Detect which cell encompasses the target text, then output its [X, Y] center coordinate. 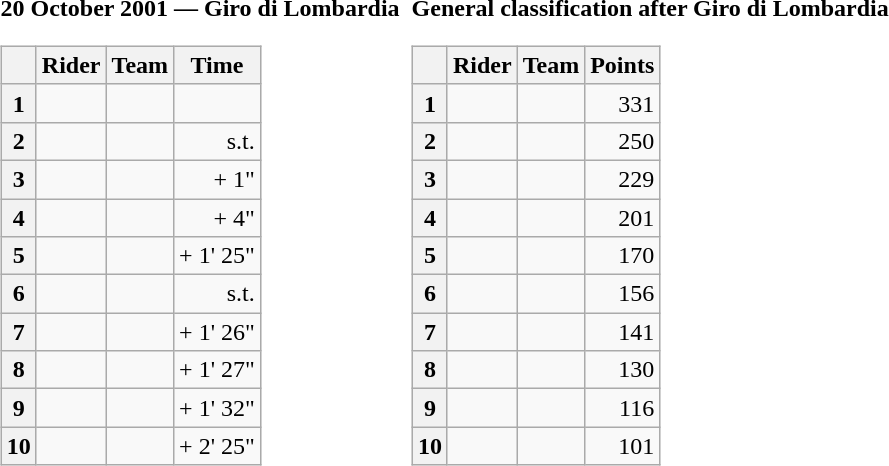
+ 4" [218, 217]
Points [622, 65]
+ 1' 25" [218, 256]
156 [622, 294]
+ 1' 26" [218, 332]
+ 1' 27" [218, 370]
141 [622, 332]
116 [622, 408]
101 [622, 446]
229 [622, 179]
130 [622, 370]
+ 1' 32" [218, 408]
331 [622, 103]
+ 2' 25" [218, 446]
+ 1" [218, 179]
250 [622, 141]
201 [622, 217]
Time [218, 65]
170 [622, 256]
